Identify which cell holds the provided text, then report its (x, y) central coordinate. 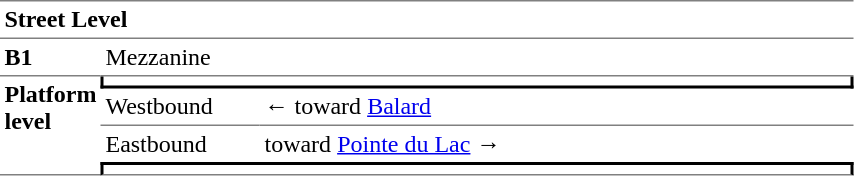
toward Pointe du Lac → (557, 144)
Mezzanine (478, 58)
B1 (50, 58)
Westbound (180, 107)
Eastbound (180, 144)
Street Level (427, 20)
Platform level (50, 126)
← toward Balard (557, 107)
